Provide the [x, y] coordinate of the cell's center where the given text is located.  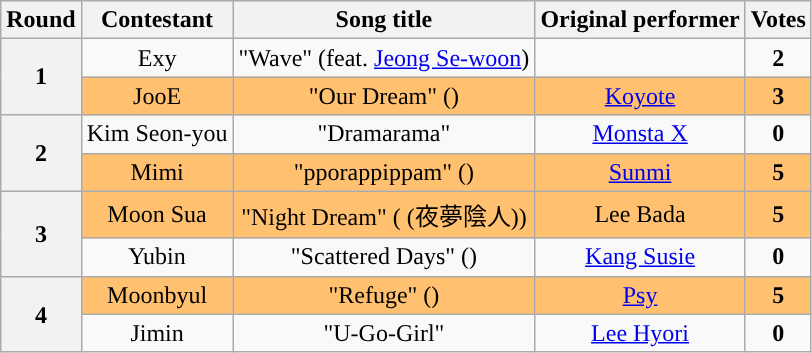
Lee Hyori [640, 333]
Kang Susie [640, 257]
Song title [384, 20]
Psy [640, 295]
"Dramarama" [384, 134]
Moonbyul [157, 295]
"U-Go-Girl" [384, 333]
"Scattered Days" () [384, 257]
Votes [778, 20]
JooE [157, 96]
Contestant [157, 20]
1 [41, 77]
"Wave" (feat. Jeong Se-woon) [384, 58]
Sunmi [640, 172]
Yubin [157, 257]
4 [41, 314]
Exy [157, 58]
Moon Sua [157, 214]
Mimi [157, 172]
"pporappippam" () [384, 172]
Koyote [640, 96]
Original performer [640, 20]
"Our Dream" () [384, 96]
Kim Seon-you [157, 134]
Monsta X [640, 134]
"Refuge" () [384, 295]
Lee Bada [640, 214]
"Night Dream" ( (夜夢陰人)) [384, 214]
Jimin [157, 333]
Round [41, 20]
